Scan for the cell matching the given text and deliver its [x, y] coordinate at center. 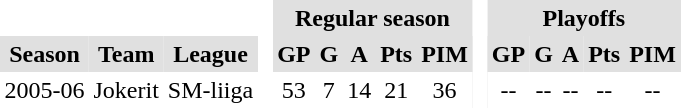
Regular season [373, 18]
21 [396, 90]
SM-liiga [210, 90]
2005-06 [44, 90]
Season [44, 54]
7 [329, 90]
36 [445, 90]
53 [294, 90]
Playoffs [584, 18]
Jokerit [126, 90]
League [210, 54]
14 [360, 90]
Team [126, 54]
